Output the (X, Y) coordinate of the center of the cell containing the given text.  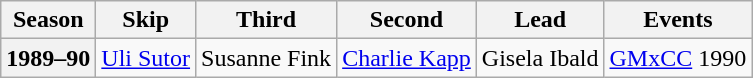
Skip (146, 20)
Season (48, 20)
Lead (540, 20)
1989–90 (48, 58)
Susanne Fink (266, 58)
Uli Sutor (146, 58)
Gisela Ibald (540, 58)
Third (266, 20)
Charlie Kapp (407, 58)
GMxCC 1990 (678, 58)
Events (678, 20)
Second (407, 20)
